Output the (X, Y) coordinate of the center of the cell containing the given text.  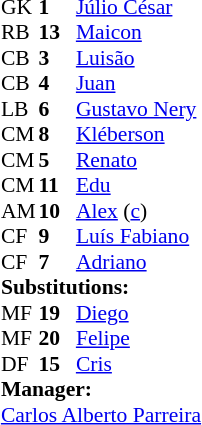
10 (57, 211)
AM (20, 211)
LB (20, 109)
Luisão (138, 58)
RB (20, 33)
15 (57, 364)
11 (57, 185)
Gustavo Nery (138, 109)
Felipe (138, 339)
Renato (138, 160)
20 (57, 339)
Manager: (101, 389)
9 (57, 237)
8 (57, 135)
Edu (138, 185)
13 (57, 33)
Substitutions: (101, 287)
Cris (138, 364)
7 (57, 262)
Maicon (138, 33)
6 (57, 109)
Kléberson (138, 135)
Diego (138, 313)
19 (57, 313)
4 (57, 83)
Alex (c) (138, 211)
5 (57, 160)
Juan (138, 83)
DF (20, 364)
Luís Fabiano (138, 237)
Adriano (138, 262)
3 (57, 58)
